Locate the cell with the specified text and output its (X, Y) center coordinate. 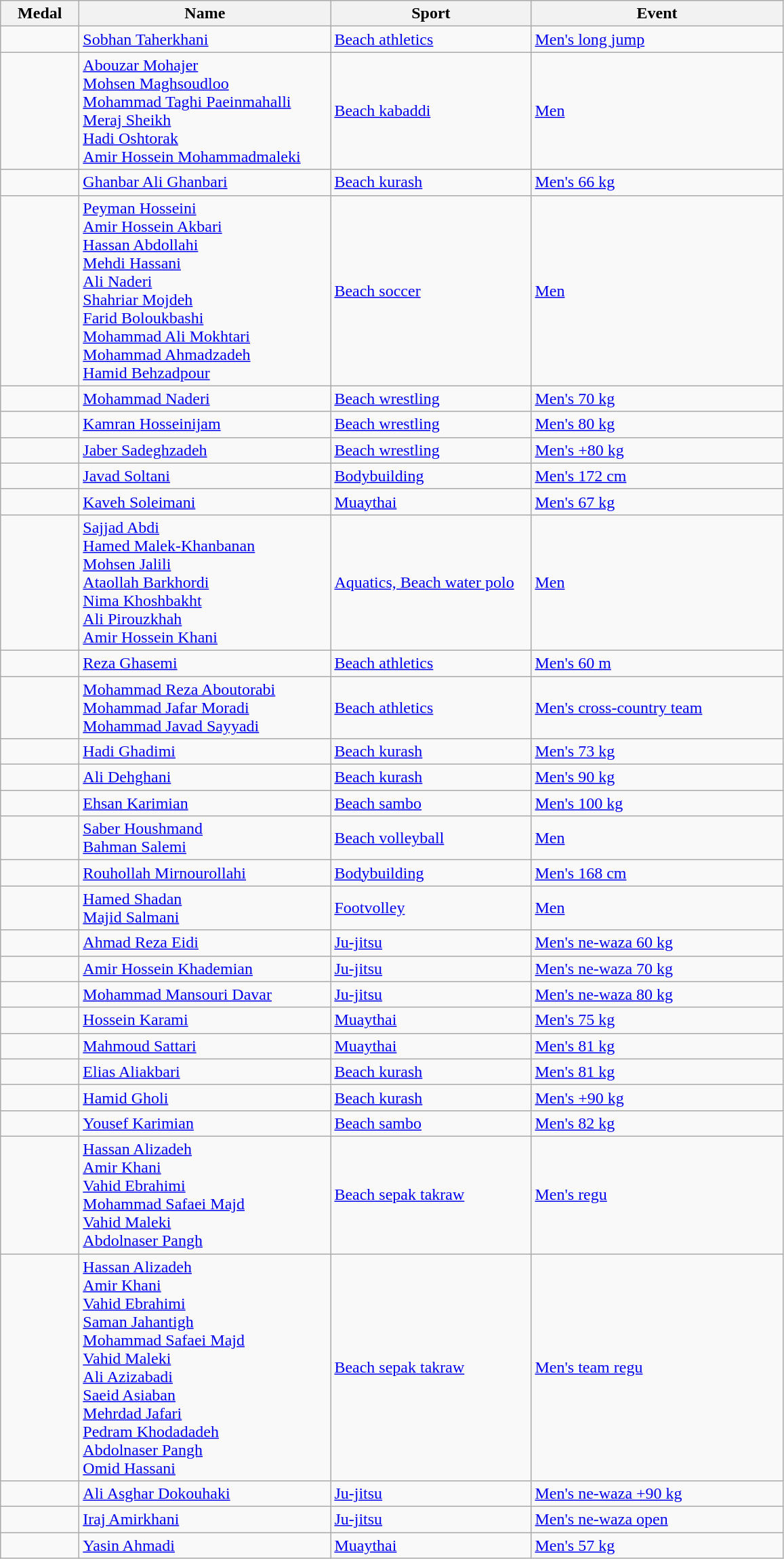
Men's long jump (657, 39)
Men's 57 kg (657, 1545)
Sajjad AbdiHamed Malek-KhanbananMohsen JaliliAtaollah BarkhordiNima KhoshbakhtAli PirouzkhahAmir Hossein Khani (205, 582)
Men's 67 kg (657, 502)
Men's 100 kg (657, 803)
Hadi Ghadimi (205, 752)
Beach volleyball (431, 838)
Men's 168 cm (657, 873)
Men's 75 kg (657, 1020)
Beach soccer (431, 290)
Mahmoud Sattari (205, 1046)
Javad Soltani (205, 476)
Men's 73 kg (657, 752)
Men's 172 cm (657, 476)
Men's ne-waza 80 kg (657, 994)
Ali Asghar Dokouhaki (205, 1494)
Aquatics, Beach water polo (431, 582)
Kaveh Soleimani (205, 502)
Elias Aliakbari (205, 1072)
Men's ne-waza 60 kg (657, 943)
Medal (40, 14)
Yousef Karimian (205, 1123)
Men's team regu (657, 1368)
Amir Hossein Khademian (205, 969)
Men's ne-waza open (657, 1520)
Saber HoushmandBahman Salemi (205, 838)
Men's ne-waza 70 kg (657, 969)
Jaber Sadeghzadeh (205, 450)
Yasin Ahmadi (205, 1545)
Reza Ghasemi (205, 663)
Beach kabaddi (431, 111)
Rouhollah Mirnourollahi (205, 873)
Hassan AlizadehAmir KhaniVahid EbrahimiMohammad Safaei MajdVahid MalekiAbdolnaser Pangh (205, 1194)
Ahmad Reza Eidi (205, 943)
Ali Dehghani (205, 777)
Abouzar MohajerMohsen MaghsoudlooMohammad Taghi PaeinmahalliMeraj SheikhHadi OshtorakAmir Hossein Mohammadmaleki (205, 111)
Ehsan Karimian (205, 803)
Men's ne-waza +90 kg (657, 1494)
Ghanbar Ali Ghanbari (205, 182)
Event (657, 14)
Name (205, 14)
Mohammad Naderi (205, 399)
Men's 66 kg (657, 182)
Men's 60 m (657, 663)
Hossein Karami (205, 1020)
Hamid Gholi (205, 1097)
Men's 90 kg (657, 777)
Mohammad Mansouri Davar (205, 994)
Men's +80 kg (657, 450)
Men's 80 kg (657, 424)
Sport (431, 14)
Men's cross-country team (657, 708)
Mohammad Reza AboutorabiMohammad Jafar MoradiMohammad Javad Sayyadi (205, 708)
Men's 82 kg (657, 1123)
Men's 70 kg (657, 399)
Men's regu (657, 1194)
Men's +90 kg (657, 1097)
Sobhan Taherkhani (205, 39)
Kamran Hosseinijam (205, 424)
Footvolley (431, 908)
Iraj Amirkhani (205, 1520)
Hamed ShadanMajid Salmani (205, 908)
